From the cell containing the given text, extract its center point as [x, y] coordinate. 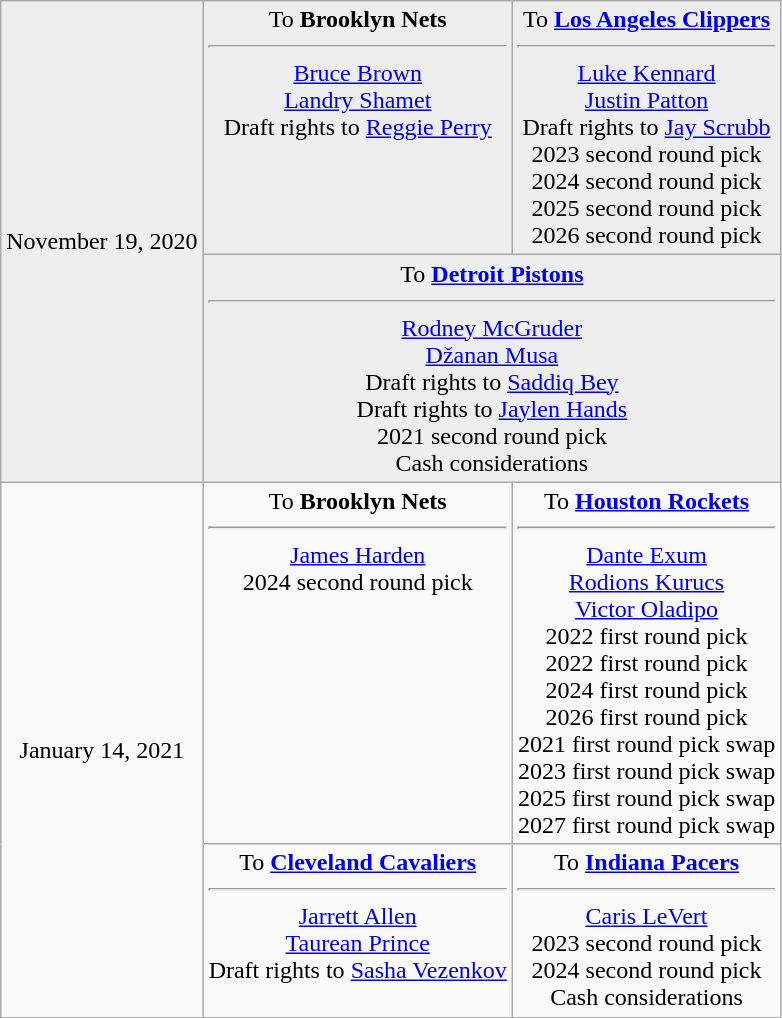
To Brooklyn NetsJames Harden2024 second round pick [358, 663]
November 19, 2020 [102, 242]
January 14, 2021 [102, 750]
To Cleveland CavaliersJarrett AllenTaurean PrinceDraft rights to Sasha Vezenkov [358, 930]
To Indiana PacersCaris LeVert2023 second round pick2024 second round pickCash considerations [646, 930]
To Detroit PistonsRodney McGruderDžanan MusaDraft rights to Saddiq BeyDraft rights to Jaylen Hands2021 second round pickCash considerations [492, 368]
To Brooklyn NetsBruce BrownLandry ShametDraft rights to Reggie Perry [358, 128]
